Identify which cell holds the provided text, then report its [x, y] central coordinate. 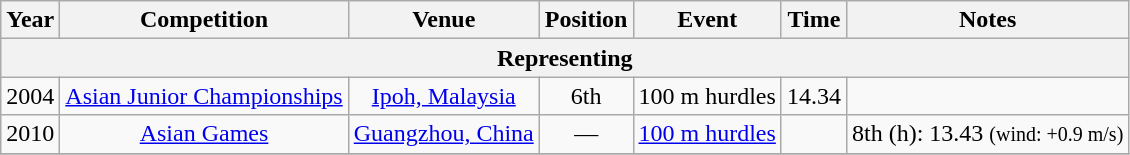
2004 [30, 96]
Year [30, 20]
6th [586, 96]
Ipoh, Malaysia [444, 96]
Competition [204, 20]
2010 [30, 134]
Event [707, 20]
Representing [565, 58]
14.34 [814, 96]
Position [586, 20]
Asian Junior Championships [204, 96]
Time [814, 20]
Asian Games [204, 134]
Notes [987, 20]
Guangzhou, China [444, 134]
— [586, 134]
Venue [444, 20]
8th (h): 13.43 (wind: +0.9 m/s) [987, 134]
